Return [X, Y] of the center of cell containing provided text 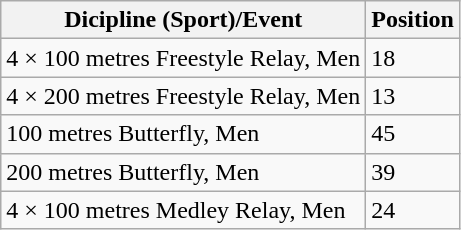
100 metres Butterfly, Men [184, 134]
45 [413, 134]
4 × 100 metres Freestyle Relay, Men [184, 58]
4 × 200 metres Freestyle Relay, Men [184, 96]
4 × 100 metres Medley Relay, Men [184, 210]
200 metres Butterfly, Men [184, 172]
13 [413, 96]
Position [413, 20]
Dicipline (Sport)/Event [184, 20]
24 [413, 210]
18 [413, 58]
39 [413, 172]
